Determine the [x, y] coordinate at the center of the cell enclosing the given text.  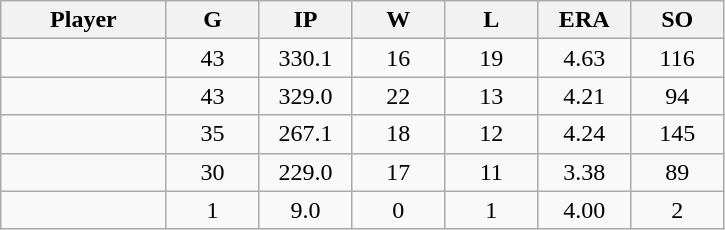
19 [492, 58]
18 [398, 134]
9.0 [306, 210]
35 [212, 134]
145 [678, 134]
30 [212, 172]
4.24 [584, 134]
2 [678, 210]
4.63 [584, 58]
W [398, 20]
330.1 [306, 58]
116 [678, 58]
229.0 [306, 172]
G [212, 20]
L [492, 20]
89 [678, 172]
267.1 [306, 134]
4.21 [584, 96]
3.38 [584, 172]
13 [492, 96]
11 [492, 172]
17 [398, 172]
0 [398, 210]
4.00 [584, 210]
SO [678, 20]
Player [84, 20]
ERA [584, 20]
IP [306, 20]
16 [398, 58]
94 [678, 96]
22 [398, 96]
12 [492, 134]
329.0 [306, 96]
